Return the [X, Y] coordinate for the center point of the cell that contains the specified text.  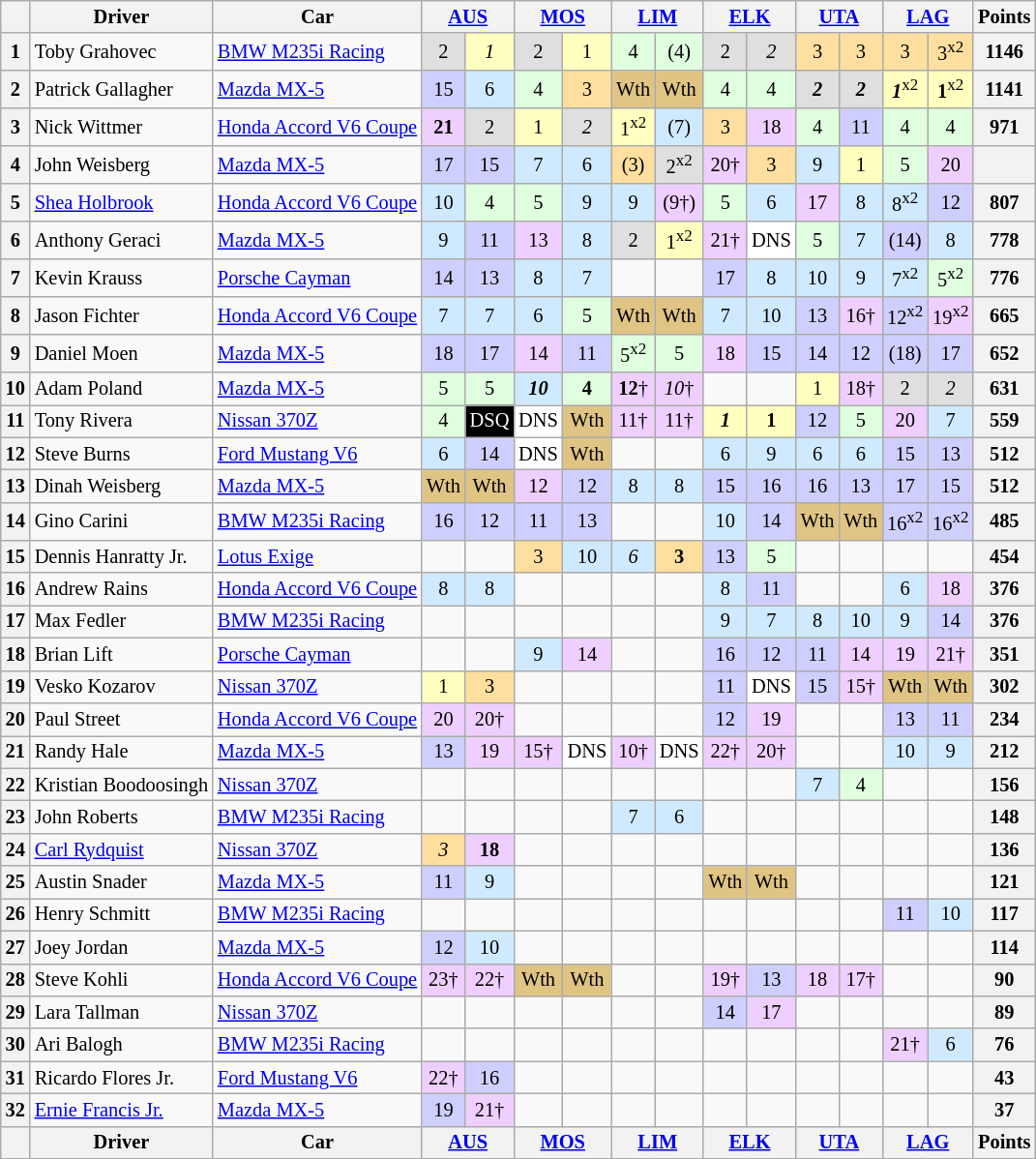
Shea Holbrook [122, 203]
Dennis Hanratty Jr. [122, 556]
Paul Street [122, 719]
16† [861, 315]
Toby Grahovec [122, 52]
Lara Tallman [122, 1012]
12x2 [905, 315]
454 [1004, 556]
18† [861, 389]
24 [15, 849]
19† [725, 980]
Steve Burns [122, 454]
234 [1004, 719]
76 [1004, 1045]
Vesko Kozarov [122, 687]
22 [15, 785]
27 [15, 947]
Daniel Moen [122, 354]
Tony Rivera [122, 421]
Max Fedler [122, 621]
778 [1004, 240]
148 [1004, 817]
26 [15, 914]
25 [15, 882]
Brian Lift [122, 654]
302 [1004, 687]
351 [1004, 654]
Kristian Boodoosingh [122, 785]
Austin Snader [122, 882]
3x2 [950, 52]
90 [1004, 980]
89 [1004, 1012]
31 [15, 1078]
(4) [679, 52]
(14) [905, 240]
Ricardo Flores Jr. [122, 1078]
559 [1004, 421]
971 [1004, 128]
1146 [1004, 52]
Henry Schmitt [122, 914]
665 [1004, 315]
(18) [905, 354]
John Weisberg [122, 164]
(9†) [679, 203]
652 [1004, 354]
Jason Fichter [122, 315]
212 [1004, 752]
37 [1004, 1110]
Joey Jordan [122, 947]
23 [15, 817]
John Roberts [122, 817]
43 [1004, 1078]
121 [1004, 882]
19x2 [950, 315]
631 [1004, 389]
Patrick Gallagher [122, 89]
156 [1004, 785]
2x2 [679, 164]
Ari Balogh [122, 1045]
Andrew Rains [122, 589]
117 [1004, 914]
807 [1004, 203]
17† [861, 980]
776 [1004, 279]
136 [1004, 849]
Dinah Weisberg [122, 487]
(3) [633, 164]
Lotus Exige [317, 556]
32 [15, 1110]
485 [1004, 520]
Kevin Krauss [122, 279]
12† [633, 389]
114 [1004, 947]
DSQ [489, 421]
Ernie Francis Jr. [122, 1110]
Gino Carini [122, 520]
Anthony Geraci [122, 240]
Nick Wittmer [122, 128]
Adam Poland [122, 389]
29 [15, 1012]
Steve Kohli [122, 980]
Randy Hale [122, 752]
8x2 [905, 203]
1141 [1004, 89]
7x2 [905, 279]
23† [443, 980]
30 [15, 1045]
Carl Rydquist [122, 849]
(7) [679, 128]
28 [15, 980]
